Determine the (X, Y) coordinate at the center of the cell enclosing the given text.  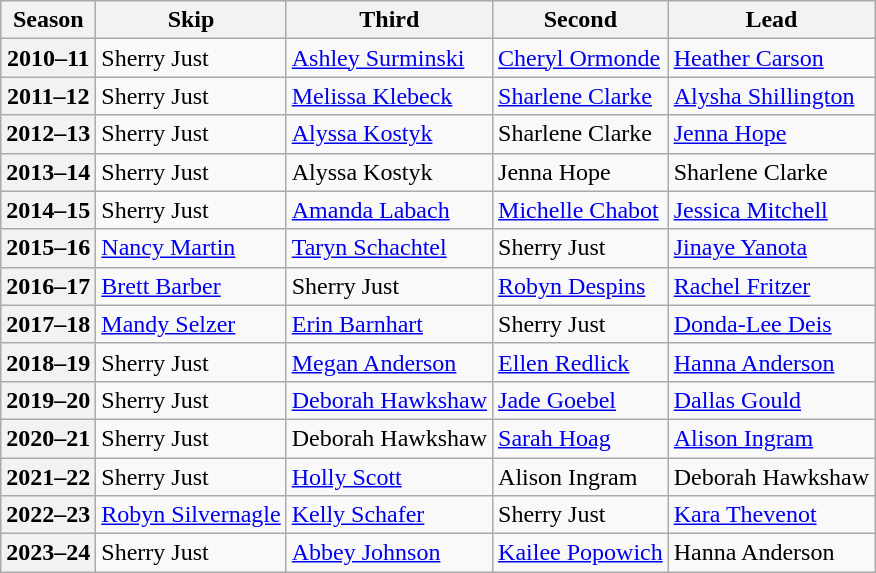
2019–20 (48, 400)
Season (48, 20)
Holly Scott (389, 477)
Taryn Schachtel (389, 248)
Dallas Gould (771, 400)
Jade Goebel (581, 400)
Lead (771, 20)
Melissa Klebeck (389, 96)
Cheryl Ormonde (581, 58)
Third (389, 20)
2012–13 (48, 134)
Erin Barnhart (389, 324)
Kailee Popowich (581, 553)
Rachel Fritzer (771, 286)
Robyn Silvernagle (191, 515)
Jessica Mitchell (771, 210)
Second (581, 20)
2018–19 (48, 362)
Heather Carson (771, 58)
Jinaye Yanota (771, 248)
Kara Thevenot (771, 515)
Robyn Despins (581, 286)
Michelle Chabot (581, 210)
Nancy Martin (191, 248)
2021–22 (48, 477)
Mandy Selzer (191, 324)
2023–24 (48, 553)
2017–18 (48, 324)
2015–16 (48, 248)
2011–12 (48, 96)
Skip (191, 20)
Kelly Schafer (389, 515)
Abbey Johnson (389, 553)
Ashley Surminski (389, 58)
Megan Anderson (389, 362)
2022–23 (48, 515)
2016–17 (48, 286)
Sarah Hoag (581, 438)
Amanda Labach (389, 210)
2020–21 (48, 438)
2014–15 (48, 210)
2013–14 (48, 172)
Donda-Lee Deis (771, 324)
Brett Barber (191, 286)
Alysha Shillington (771, 96)
2010–11 (48, 58)
Ellen Redlick (581, 362)
